Provide the (x, y) coordinate of the cell's center where the given text is located.  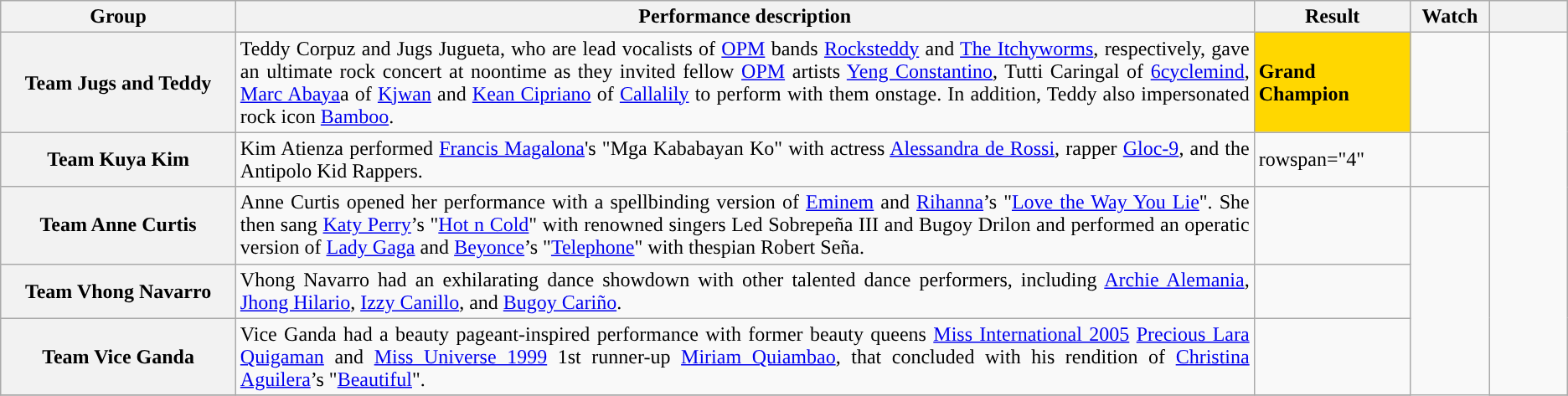
Team Anne Curtis (119, 225)
Team Jugs and Teddy (119, 82)
Group (119, 17)
Team Vhong Navarro (119, 291)
Result (1332, 17)
rowspan="4" (1332, 159)
Grand Champion (1332, 82)
Team Kuya Kim (119, 159)
Team Vice Ganda (119, 357)
Watch (1450, 17)
Kim Atienza performed Francis Magalona's "Mga Kababayan Ko" with actress Alessandra de Rossi, rapper Gloc-9, and the Antipolo Kid Rappers. (745, 159)
Performance description (745, 17)
